Extract the [x, y] coordinate from the center of the cell holding the provided text.  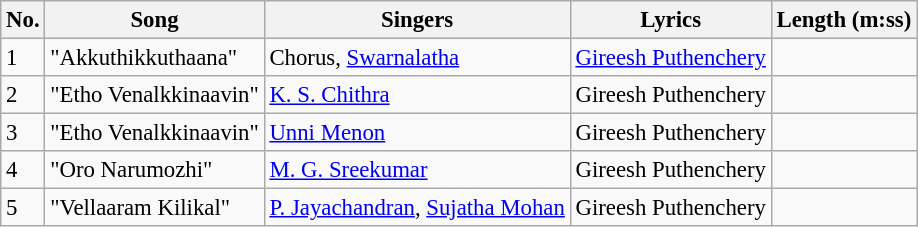
"Vellaaram Kilikal" [154, 208]
3 [23, 133]
Song [154, 20]
Length (m:ss) [844, 20]
1 [23, 58]
P. Jayachandran, Sujatha Mohan [417, 208]
Chorus, Swarnalatha [417, 58]
Singers [417, 20]
No. [23, 20]
Lyrics [670, 20]
K. S. Chithra [417, 95]
2 [23, 95]
5 [23, 208]
4 [23, 170]
"Oro Narumozhi" [154, 170]
"Akkuthikkuthaana" [154, 58]
M. G. Sreekumar [417, 170]
Unni Menon [417, 133]
